Search for the cell housing the specified text and yield its [X, Y] center coordinate. 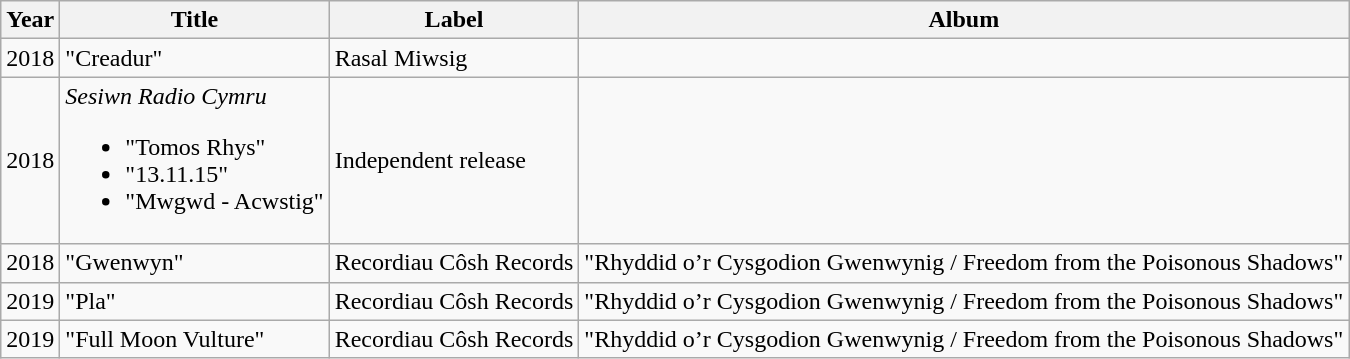
Title [194, 20]
"Creadur" [194, 58]
Independent release [454, 160]
Album [964, 20]
Label [454, 20]
"Gwenwyn" [194, 263]
Year [30, 20]
"Pla" [194, 301]
Sesiwn Radio Cymru"Tomos Rhys""13.11.15""Mwgwd - Acwstig" [194, 160]
"Full Moon Vulture" [194, 339]
Rasal Miwsig [454, 58]
